Detect which cell encompasses the target text, then output its (X, Y) center coordinate. 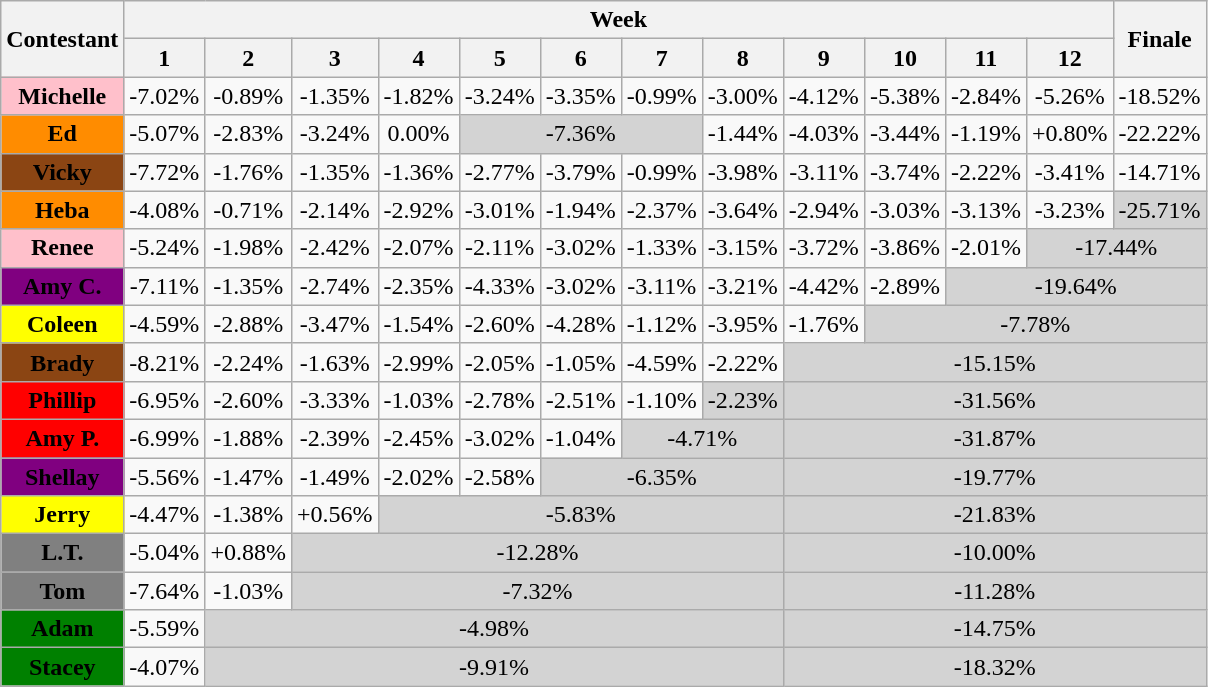
-7.11% (164, 286)
9 (824, 58)
-5.59% (164, 629)
-2.05% (500, 362)
-4.12% (824, 96)
-2.02% (418, 477)
Michelle (62, 96)
-7.64% (164, 591)
-4.07% (164, 667)
-2.14% (334, 210)
-3.79% (580, 172)
-4.47% (164, 515)
+0.80% (1070, 134)
-3.86% (904, 248)
4 (418, 58)
-5.38% (904, 96)
Vicky (62, 172)
-1.44% (742, 134)
-3.47% (334, 324)
-3.35% (580, 96)
-3.00% (742, 96)
Amy P. (62, 438)
-1.94% (580, 210)
+0.88% (248, 553)
-31.87% (994, 438)
-5.07% (164, 134)
-2.84% (986, 96)
-2.01% (986, 248)
-6.95% (164, 400)
-3.98% (742, 172)
-2.99% (418, 362)
11 (986, 58)
-31.56% (994, 400)
L.T. (62, 553)
-5.56% (164, 477)
-22.22% (1160, 134)
5 (500, 58)
-14.75% (994, 629)
Phillip (62, 400)
-3.33% (334, 400)
-1.36% (418, 172)
Heba (62, 210)
-2.07% (418, 248)
-7.72% (164, 172)
7 (662, 58)
-2.92% (418, 210)
-3.64% (742, 210)
-3.23% (1070, 210)
-2.39% (334, 438)
-2.23% (742, 400)
-4.98% (494, 629)
-2.11% (500, 248)
-3.41% (1070, 172)
-19.64% (1076, 286)
Stacey (62, 667)
-9.91% (494, 667)
-1.47% (248, 477)
-3.01% (500, 210)
-2.58% (500, 477)
-2.83% (248, 134)
-2.51% (580, 400)
-3.15% (742, 248)
-1.82% (418, 96)
Shellay (62, 477)
1 (164, 58)
-3.72% (824, 248)
8 (742, 58)
-19.77% (994, 477)
3 (334, 58)
-1.05% (580, 362)
-3.95% (742, 324)
-2.89% (904, 286)
-4.42% (824, 286)
-17.44% (1116, 248)
-10.00% (994, 553)
-3.21% (742, 286)
-4.28% (580, 324)
Week (618, 20)
0.00% (418, 134)
-7.36% (580, 134)
Finale (1160, 39)
-18.32% (994, 667)
Amy C. (62, 286)
2 (248, 58)
-3.03% (904, 210)
-6.99% (164, 438)
10 (904, 58)
-0.89% (248, 96)
12 (1070, 58)
6 (580, 58)
-21.83% (994, 515)
-2.74% (334, 286)
-4.03% (824, 134)
-14.71% (1160, 172)
-1.88% (248, 438)
Adam (62, 629)
-15.15% (994, 362)
-1.54% (418, 324)
-1.63% (334, 362)
-2.35% (418, 286)
-1.98% (248, 248)
Coleen (62, 324)
-25.71% (1160, 210)
-2.77% (500, 172)
Contestant (62, 39)
-7.32% (537, 591)
-2.45% (418, 438)
-3.13% (986, 210)
-5.24% (164, 248)
Jerry (62, 515)
-4.71% (702, 438)
Brady (62, 362)
-12.28% (537, 553)
-1.04% (580, 438)
-4.08% (164, 210)
-2.88% (248, 324)
-1.10% (662, 400)
-0.71% (248, 210)
-8.21% (164, 362)
Renee (62, 248)
-7.02% (164, 96)
-1.12% (662, 324)
-1.38% (248, 515)
-7.78% (1035, 324)
-3.44% (904, 134)
-5.83% (580, 515)
-6.35% (662, 477)
Tom (62, 591)
-5.04% (164, 553)
-2.24% (248, 362)
-2.78% (500, 400)
-2.94% (824, 210)
-1.19% (986, 134)
-3.74% (904, 172)
Ed (62, 134)
-2.42% (334, 248)
-5.26% (1070, 96)
-18.52% (1160, 96)
-11.28% (994, 591)
-2.37% (662, 210)
+0.56% (334, 515)
-1.49% (334, 477)
-4.33% (500, 286)
-1.33% (662, 248)
